Output the (X, Y) coordinate of the center of the cell containing the given text.  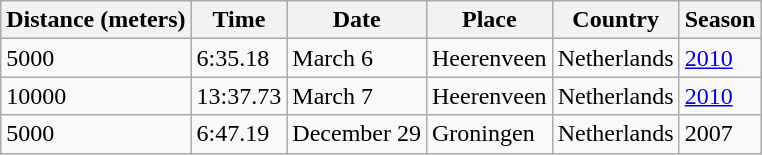
6:47.19 (239, 134)
Groningen (489, 134)
Distance (meters) (96, 20)
Place (489, 20)
10000 (96, 96)
March 6 (357, 58)
Time (239, 20)
13:37.73 (239, 96)
Country (616, 20)
Season (720, 20)
Date (357, 20)
6:35.18 (239, 58)
March 7 (357, 96)
2007 (720, 134)
December 29 (357, 134)
